Find where the given text appears and provide that cell's center as (x, y) coordinate. 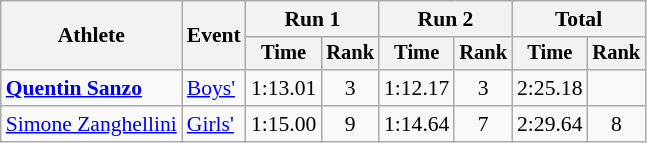
Girls' (214, 124)
9 (350, 124)
Total (578, 19)
Athlete (92, 36)
Run 2 (446, 19)
1:13.01 (284, 88)
7 (483, 124)
Event (214, 36)
2:25.18 (550, 88)
8 (617, 124)
1:14.64 (416, 124)
Simone Zanghellini (92, 124)
2:29.64 (550, 124)
1:15.00 (284, 124)
Quentin Sanzo (92, 88)
Boys' (214, 88)
Run 1 (312, 19)
1:12.17 (416, 88)
